Output the [X, Y] coordinate of the center of the cell containing the given text.  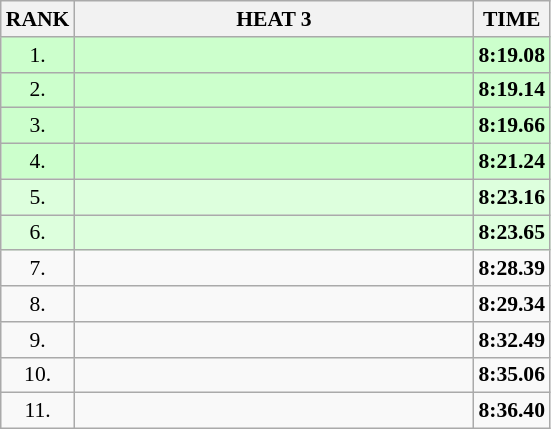
8:23.65 [512, 233]
9. [38, 340]
TIME [512, 19]
11. [38, 411]
2. [38, 90]
8:36.40 [512, 411]
8:29.34 [512, 304]
8:23.16 [512, 197]
RANK [38, 19]
5. [38, 197]
HEAT 3 [274, 19]
8:35.06 [512, 375]
10. [38, 375]
8:19.08 [512, 55]
8:32.49 [512, 340]
6. [38, 233]
1. [38, 55]
8:28.39 [512, 269]
8:21.24 [512, 162]
8:19.14 [512, 90]
8. [38, 304]
7. [38, 269]
3. [38, 126]
8:19.66 [512, 126]
4. [38, 162]
